Determine the [X, Y] coordinate at the center of the cell enclosing the given text.  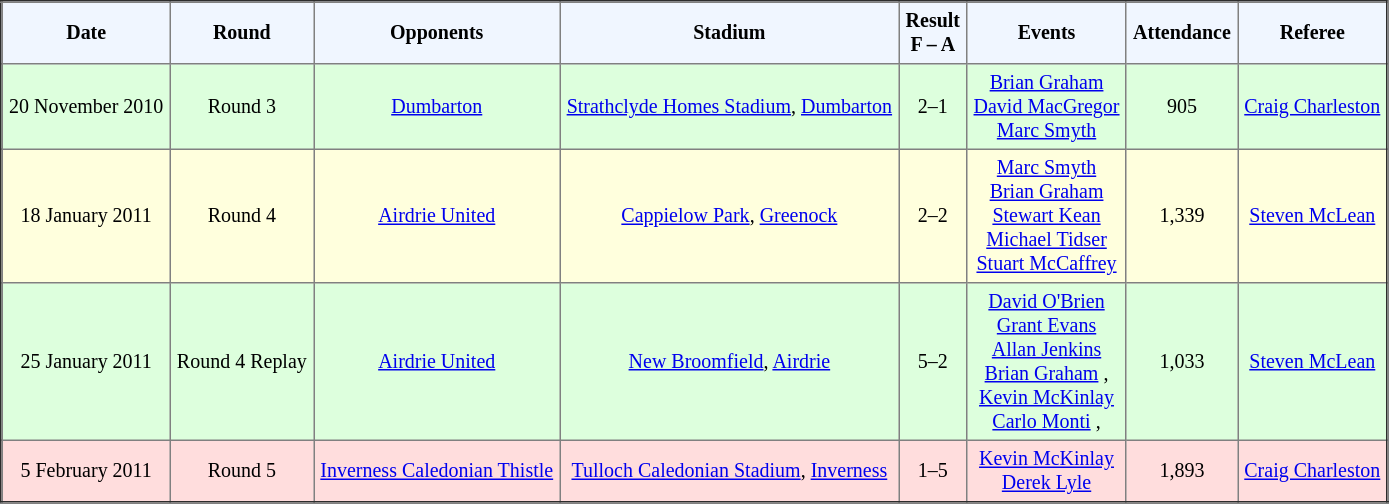
Round 4 Replay [242, 362]
2–2 [933, 216]
5 February 2011 [86, 471]
5–2 [933, 362]
1,339 [1182, 216]
18 January 2011 [86, 216]
905 [1182, 107]
Strathclyde Homes Stadium, Dumbarton [730, 107]
1,893 [1182, 471]
Stadium [730, 33]
Tulloch Caledonian Stadium, Inverness [730, 471]
25 January 2011 [86, 362]
1,033 [1182, 362]
New Broomfield, Airdrie [730, 362]
20 November 2010 [86, 107]
Round [242, 33]
Round 5 [242, 471]
Attendance [1182, 33]
Result F – A [933, 33]
Kevin McKinlay Derek Lyle [1047, 471]
Round 3 [242, 107]
Brian Graham David MacGregor Marc Smyth [1047, 107]
Date [86, 33]
1–5 [933, 471]
Events [1047, 33]
Dumbarton [437, 107]
Inverness Caledonian Thistle [437, 471]
2–1 [933, 107]
Referee [1313, 33]
Marc Smyth Brian Graham Stewart Kean Michael Tidser Stuart McCaffrey [1047, 216]
Opponents [437, 33]
Round 4 [242, 216]
David O'Brien Grant Evans Allan Jenkins Brian Graham , Kevin McKinlay Carlo Monti , [1047, 362]
Cappielow Park, Greenock [730, 216]
